Return [x, y] of the center of cell containing provided text 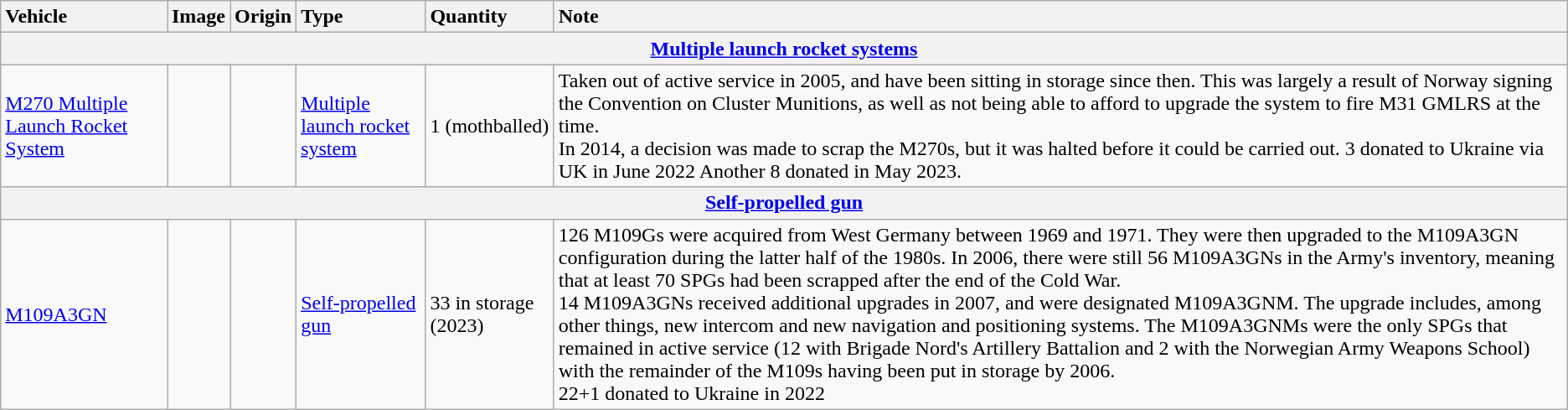
Vehicle [84, 17]
M109A3GN [84, 314]
Type [361, 17]
Multiple launch rocket system [361, 126]
Origin [263, 17]
33 in storage (2023) [489, 314]
Image [199, 17]
M270 Multiple Launch Rocket System [84, 126]
Multiple launch rocket systems [784, 49]
Note [1060, 17]
1 (mothballed) [489, 126]
Quantity [489, 17]
